Find where the given text appears and provide that cell's center as [x, y] coordinate. 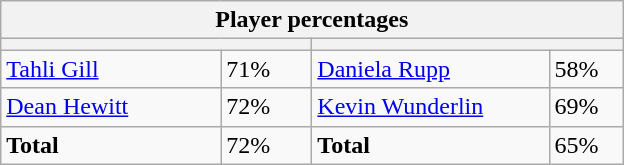
Daniela Rupp [430, 69]
65% [586, 145]
69% [586, 107]
Kevin Wunderlin [430, 107]
Dean Hewitt [111, 107]
Player percentages [312, 20]
Tahli Gill [111, 69]
58% [586, 69]
71% [266, 69]
